Output the [x, y] coordinate of the center of the cell containing the given text.  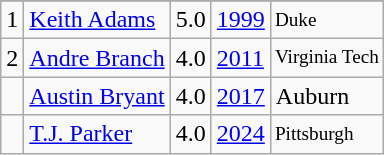
T.J. Parker [97, 134]
5.0 [190, 20]
Andre Branch [97, 58]
Keith Adams [97, 20]
Duke [326, 20]
2017 [240, 96]
1 [12, 20]
1999 [240, 20]
2024 [240, 134]
Pittsburgh [326, 134]
Virginia Tech [326, 58]
2 [12, 58]
Auburn [326, 96]
2011 [240, 58]
Austin Bryant [97, 96]
